Pinpoint the cell where the given text exists, returning its (x, y) midpoint coordinate. 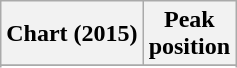
Peak position (189, 34)
Chart (2015) (72, 34)
